Detect which cell encompasses the target text, then output its (x, y) center coordinate. 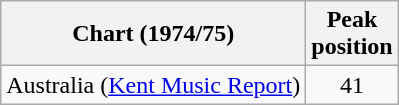
41 (352, 85)
Peakposition (352, 34)
Australia (Kent Music Report) (154, 85)
Chart (1974/75) (154, 34)
